Return the [x, y] coordinate for the center point of the cell that contains the specified text.  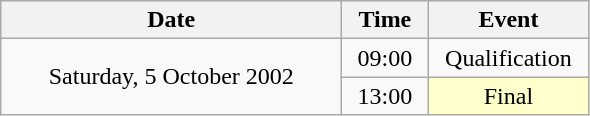
Time [385, 20]
Qualification [508, 58]
13:00 [385, 96]
09:00 [385, 58]
Final [508, 96]
Saturday, 5 October 2002 [172, 77]
Event [508, 20]
Date [172, 20]
